Pinpoint the cell where the given text exists, returning its [x, y] midpoint coordinate. 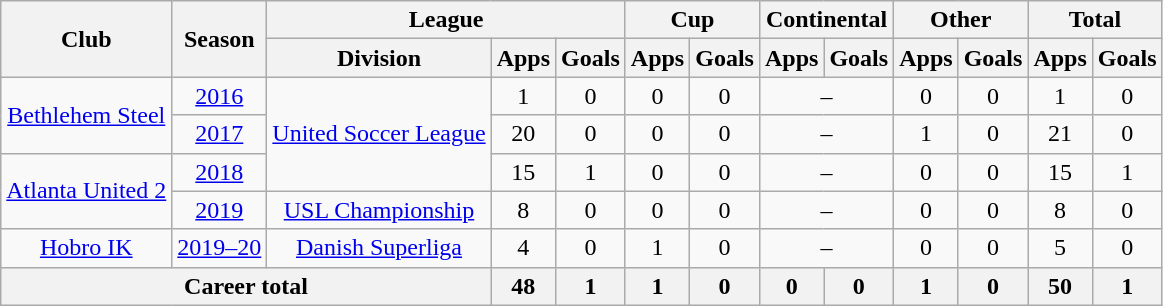
United Soccer League [379, 134]
Atlanta United 2 [86, 191]
Total [1095, 20]
48 [523, 286]
Bethlehem Steel [86, 115]
2017 [220, 134]
Continental [826, 20]
2016 [220, 96]
Other [961, 20]
5 [1060, 248]
Hobro IK [86, 248]
USL Championship [379, 210]
Danish Superliga [379, 248]
20 [523, 134]
50 [1060, 286]
2019–20 [220, 248]
Division [379, 58]
2018 [220, 172]
Career total [246, 286]
21 [1060, 134]
Cup [692, 20]
2019 [220, 210]
Club [86, 39]
Season [220, 39]
4 [523, 248]
League [446, 20]
